Return the (X, Y) coordinate for the center point of the cell that contains the specified text.  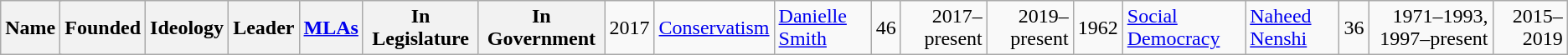
2015–2019 (1529, 28)
In Government (541, 28)
Name (30, 28)
36 (1354, 28)
2017 (630, 28)
Conservatism (714, 28)
Social Democracy (1184, 28)
2017–present (943, 28)
2019–present (1030, 28)
MLAs (331, 28)
Naheed Nenshi (1292, 28)
Leader (264, 28)
In Legislature (420, 28)
Founded (103, 28)
46 (886, 28)
1962 (1097, 28)
Ideology (188, 28)
Danielle Smith (823, 28)
1971–1993, 1997–present (1431, 28)
